Pinpoint the cell where the given text exists, returning its [x, y] midpoint coordinate. 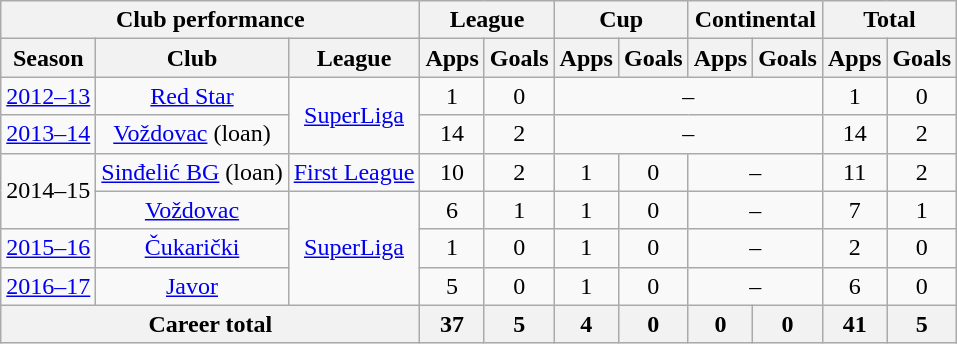
Career total [210, 324]
Club performance [210, 20]
4 [586, 324]
2016–17 [48, 286]
Javor [192, 286]
7 [854, 210]
Continental [755, 20]
Total [889, 20]
37 [452, 324]
First League [354, 172]
Voždovac (loan) [192, 134]
2013–14 [48, 134]
10 [452, 172]
Red Star [192, 96]
41 [854, 324]
Voždovac [192, 210]
Season [48, 58]
2012–13 [48, 96]
2014–15 [48, 191]
11 [854, 172]
2015–16 [48, 248]
Čukarički [192, 248]
Cup [621, 20]
Club [192, 58]
Sinđelić BG (loan) [192, 172]
